Detect which cell encompasses the target text, then output its [X, Y] center coordinate. 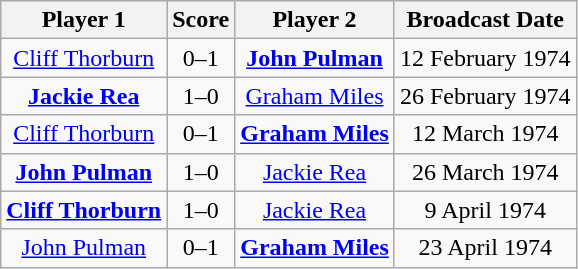
Player 1 [84, 20]
Player 2 [315, 20]
12 February 1974 [485, 58]
26 February 1974 [485, 96]
Score [201, 20]
Broadcast Date [485, 20]
9 April 1974 [485, 210]
12 March 1974 [485, 134]
23 April 1974 [485, 248]
26 March 1974 [485, 172]
